Output the [x, y] coordinate of the center of the cell containing the given text.  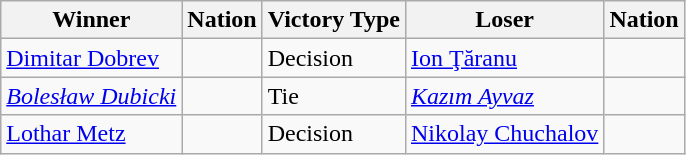
Nikolay Chuchalov [504, 134]
Ion Ţăranu [504, 58]
Lothar Metz [92, 134]
Bolesław Dubicki [92, 96]
Winner [92, 20]
Kazım Ayvaz [504, 96]
Loser [504, 20]
Victory Type [334, 20]
Dimitar Dobrev [92, 58]
Tie [334, 96]
